Detect which cell encompasses the target text, then output its (x, y) center coordinate. 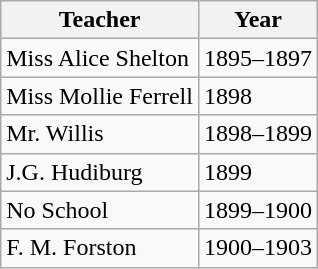
Mr. Willis (100, 134)
Miss Mollie Ferrell (100, 96)
1900–1903 (258, 248)
No School (100, 210)
Miss Alice Shelton (100, 58)
Teacher (100, 20)
1899 (258, 172)
J.G. Hudiburg (100, 172)
F. M. Forston (100, 248)
1898 (258, 96)
1898–1899 (258, 134)
1899–1900 (258, 210)
1895–1897 (258, 58)
Year (258, 20)
